Return (x, y) of the center of cell containing provided text 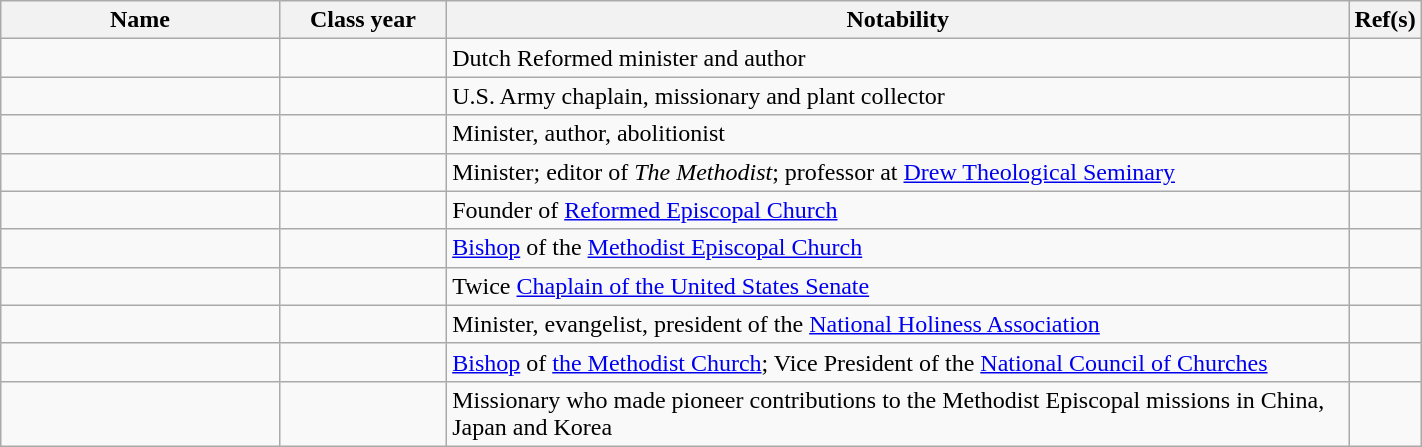
Minister, author, abolitionist (898, 134)
Minister, evangelist, president of the National Holiness Association (898, 324)
Bishop of the Methodist Church; Vice President of the National Council of Churches (898, 362)
Founder of Reformed Episcopal Church (898, 210)
U.S. Army chaplain, missionary and plant collector (898, 96)
Bishop of the Methodist Episcopal Church (898, 248)
Class year (363, 20)
Notability (898, 20)
Minister; editor of The Methodist; professor at Drew Theological Seminary (898, 172)
Missionary who made pioneer contributions to the Methodist Episcopal missions in China, Japan and Korea (898, 414)
Name (140, 20)
Ref(s) (1385, 20)
Dutch Reformed minister and author (898, 58)
Twice Chaplain of the United States Senate (898, 286)
